Scan for the cell matching the given text and deliver its [X, Y] coordinate at center. 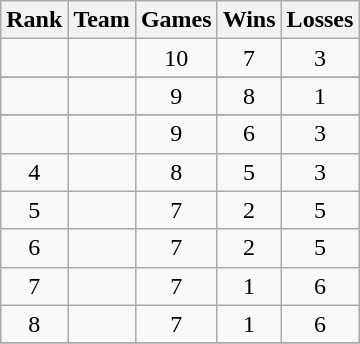
Games [176, 20]
10 [176, 58]
Team [102, 20]
Wins [249, 20]
Losses [320, 20]
Rank [34, 20]
4 [34, 172]
